Detect which cell encompasses the target text, then output its [X, Y] center coordinate. 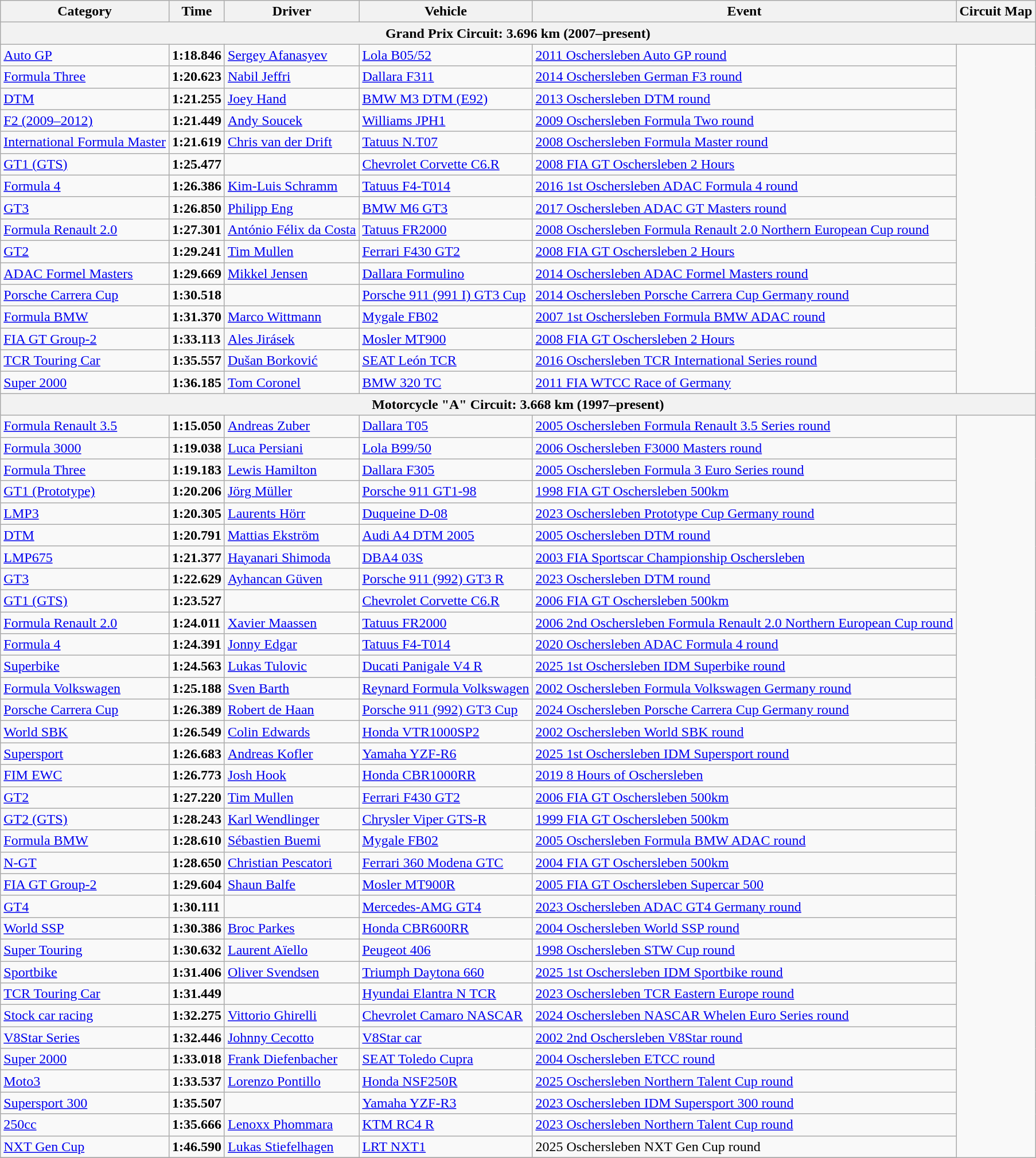
2002 Oschersleben Formula Volkswagen Germany round [745, 688]
Chrysler Viper GTS-R [446, 819]
Andreas Kofler [291, 754]
Lukas Tulovic [291, 666]
1:28.610 [196, 841]
1:29.604 [196, 884]
LMP675 [85, 557]
2025 1st Oschersleben IDM Sportbike round [745, 972]
Lorenzo Pontillo [291, 1081]
1998 Oschersleben STW Cup round [745, 950]
Yamaha YZF-R6 [446, 754]
Lukas Stiefelhagen [291, 1147]
Porsche 911 (992) GT3 R [446, 579]
2005 Oschersleben DTM round [745, 535]
Tom Coronel [291, 383]
1:24.563 [196, 666]
2025 Oschersleben NXT Gen Cup round [745, 1147]
Joey Hand [291, 99]
1:28.243 [196, 819]
Yamaha YZF-R3 [446, 1103]
Honda CBR1000RR [446, 775]
1:27.220 [196, 797]
2013 Oschersleben DTM round [745, 99]
1:27.301 [196, 229]
Super Touring [85, 950]
2016 1st Oschersleben ADAC Formula 4 round [745, 186]
Broc Parkes [291, 928]
2023 Oschersleben TCR Eastern Europe round [745, 994]
2002 2nd Oschersleben V8Star round [745, 1038]
SEAT Toledo Cupra [446, 1059]
Tatuus N.T07 [446, 142]
1:28.650 [196, 863]
Supersport 300 [85, 1103]
2011 FIA WTCC Race of Germany [745, 383]
Jörg Müller [291, 492]
1:32.446 [196, 1038]
Mosler MT900 [446, 339]
Formula Volkswagen [85, 688]
2024 Oschersleben NASCAR Whelen Euro Series round [745, 1016]
Circuit Map [996, 11]
BMW M3 DTM (E92) [446, 99]
1:22.629 [196, 579]
F2 (2009–2012) [85, 120]
1998 FIA GT Oschersleben 500km [745, 492]
Category [85, 11]
Time [196, 11]
SEAT León TCR [446, 361]
1:31.370 [196, 317]
Mattias Ekström [291, 535]
Nabil Jeffri [291, 77]
Dallara T05 [446, 426]
2016 Oschersleben TCR International Series round [745, 361]
Dallara F311 [446, 77]
2008 Oschersleben Formula Master round [745, 142]
2014 Oschersleben ADAC Formel Masters round [745, 274]
1:24.391 [196, 645]
2005 Oschersleben Formula Renault 3.5 Series round [745, 426]
Hyundai Elantra N TCR [446, 994]
Reynard Formula Volkswagen [446, 688]
1:26.850 [196, 208]
Ducati Panigale V4 R [446, 666]
Peugeot 406 [446, 950]
1:35.507 [196, 1103]
Audi A4 DTM 2005 [446, 535]
2006 2nd Oschersleben Formula Renault 2.0 Northern European Cup round [745, 622]
250cc [85, 1125]
2004 Oschersleben World SSP round [745, 928]
1:20.623 [196, 77]
KTM RC4 R [446, 1125]
Chris van der Drift [291, 142]
1:33.113 [196, 339]
Luca Persiani [291, 448]
1:15.050 [196, 426]
1:18.846 [196, 55]
1:29.669 [196, 274]
2014 Oschersleben Porsche Carrera Cup Germany round [745, 295]
GT4 [85, 906]
António Félix da Costa [291, 229]
1:30.632 [196, 950]
2023 Oschersleben ADAC GT4 Germany round [745, 906]
Lenoxx Phommara [291, 1125]
1:46.590 [196, 1147]
1:26.549 [196, 732]
Stock car racing [85, 1016]
NXT Gen Cup [85, 1147]
Vehicle [446, 11]
Oliver Svendsen [291, 972]
World SBK [85, 732]
1:19.183 [196, 470]
Marco Wittmann [291, 317]
2004 Oschersleben ETCC round [745, 1059]
Johnny Cecotto [291, 1038]
Ayhancan Güven [291, 579]
Auto GP [85, 55]
DBA4 03S [446, 557]
World SSP [85, 928]
Sébastien Buemi [291, 841]
Sergey Afanasyev [291, 55]
2019 8 Hours of Oschersleben [745, 775]
LRT NXT1 [446, 1147]
Philipp Eng [291, 208]
Laurents Hörr [291, 513]
Williams JPH1 [446, 120]
Mercedes-AMG GT4 [446, 906]
Formula Renault 3.5 [85, 426]
1:24.011 [196, 622]
1:25.477 [196, 164]
Superbike [85, 666]
Ferrari 360 Modena GTC [446, 863]
Supersport [85, 754]
Vittorio Ghirelli [291, 1016]
1999 FIA GT Oschersleben 500km [745, 819]
BMW M6 GT3 [446, 208]
1:26.773 [196, 775]
Moto3 [85, 1081]
Ales Jirásek [291, 339]
1:20.305 [196, 513]
1:20.791 [196, 535]
Mosler MT900R [446, 884]
V8Star Series [85, 1038]
2011 Oschersleben Auto GP round [745, 55]
International Formula Master [85, 142]
1:29.241 [196, 251]
Event [745, 11]
Lola B99/50 [446, 448]
1:30.111 [196, 906]
2004 FIA GT Oschersleben 500km [745, 863]
Honda CBR600RR [446, 928]
Porsche 911 GT1-98 [446, 492]
Porsche 911 (991 I) GT3 Cup [446, 295]
1:31.449 [196, 994]
Andy Soucek [291, 120]
2014 Oschersleben German F3 round [745, 77]
Triumph Daytona 660 [446, 972]
2020 Oschersleben ADAC Formula 4 round [745, 645]
Driver [291, 11]
2023 Oschersleben Northern Talent Cup round [745, 1125]
Formula 3000 [85, 448]
1:26.386 [196, 186]
1:21.377 [196, 557]
Hayanari Shimoda [291, 557]
Motorcycle "A" Circuit: 3.668 km (1997–present) [518, 404]
Laurent Aïello [291, 950]
Karl Wendlinger [291, 819]
Chevrolet Camaro NASCAR [446, 1016]
1:25.188 [196, 688]
1:33.018 [196, 1059]
1:35.557 [196, 361]
Shaun Balfe [291, 884]
1:23.527 [196, 601]
2005 Oschersleben Formula BMW ADAC round [745, 841]
1:26.389 [196, 710]
2008 Oschersleben Formula Renault 2.0 Northern European Cup round [745, 229]
2023 Oschersleben Prototype Cup Germany round [745, 513]
Sportbike [85, 972]
Lola B05/52 [446, 55]
LMP3 [85, 513]
2005 FIA GT Oschersleben Supercar 500 [745, 884]
2025 Oschersleben Northern Talent Cup round [745, 1081]
1:20.206 [196, 492]
FIM EWC [85, 775]
2005 Oschersleben Formula 3 Euro Series round [745, 470]
Josh Hook [291, 775]
2023 Oschersleben DTM round [745, 579]
Dušan Borković [291, 361]
1:30.518 [196, 295]
1:26.683 [196, 754]
1:36.185 [196, 383]
Porsche 911 (992) GT3 Cup [446, 710]
Grand Prix Circuit: 3.696 km (2007–present) [518, 33]
1:19.038 [196, 448]
2002 Oschersleben World SBK round [745, 732]
1:21.255 [196, 99]
2007 1st Oschersleben Formula BMW ADAC round [745, 317]
Dallara Formulino [446, 274]
1:21.619 [196, 142]
Sven Barth [291, 688]
Frank Diefenbacher [291, 1059]
1:30.386 [196, 928]
Robert de Haan [291, 710]
Christian Pescatori [291, 863]
V8Star car [446, 1038]
Honda VTR1000SP2 [446, 732]
GT1 (Prototype) [85, 492]
1:32.275 [196, 1016]
ADAC Formel Masters [85, 274]
Mikkel Jensen [291, 274]
Lewis Hamilton [291, 470]
2006 Oschersleben F3000 Masters round [745, 448]
1:31.406 [196, 972]
1:35.666 [196, 1125]
2024 Oschersleben Porsche Carrera Cup Germany round [745, 710]
2023 Oschersleben IDM Supersport 300 round [745, 1103]
Duqueine D-08 [446, 513]
2017 Oschersleben ADAC GT Masters round [745, 208]
2025 1st Oschersleben IDM Superbike round [745, 666]
Honda NSF250R [446, 1081]
Kim-Luis Schramm [291, 186]
2025 1st Oschersleben IDM Supersport round [745, 754]
Xavier Maassen [291, 622]
BMW 320 TC [446, 383]
Andreas Zuber [291, 426]
2003 FIA Sportscar Championship Oschersleben [745, 557]
1:33.537 [196, 1081]
Dallara F305 [446, 470]
2009 Oschersleben Formula Two round [745, 120]
1:21.449 [196, 120]
N-GT [85, 863]
Jonny Edgar [291, 645]
GT2 (GTS) [85, 819]
Colin Edwards [291, 732]
